Search for the cell housing the specified text and yield its (x, y) center coordinate. 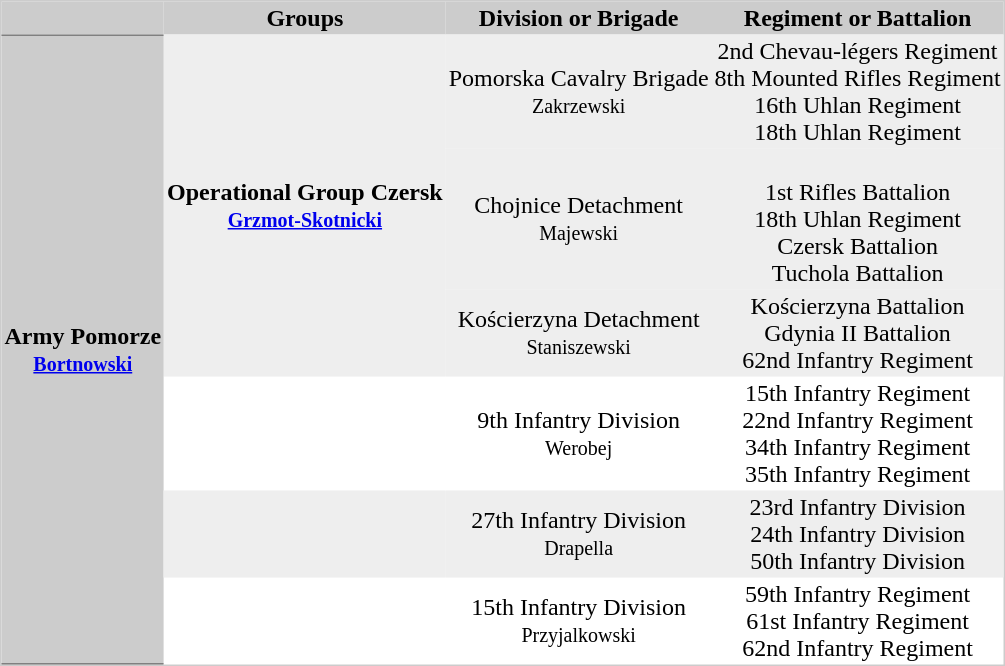
15th Infantry Regiment 22nd Infantry Regiment 34th Infantry Regiment 35th Infantry Regiment (858, 433)
Division or Brigade (579, 18)
15th Infantry Division Przyjalkowski (579, 622)
Army Pomorze Bortnowski (84, 349)
27th Infantry Division Drapella (579, 534)
1st Rifles Battalion 18th Uhlan Regiment Czersk Battalion Tuchola Battalion (858, 218)
2nd Chevau-légers Regiment 8th Mounted Rifles Regiment 16th Uhlan Regiment 18th Uhlan Regiment (858, 91)
23rd Infantry Division 24th Infantry Division 50th Infantry Division (858, 534)
Chojnice Detachment Majewski (579, 218)
9th Infantry Division Werobej (579, 433)
Pomorska Cavalry Brigade Zakrzewski (579, 91)
59th Infantry Regiment 61st Infantry Regiment 62nd Infantry Regiment (858, 622)
Regiment or Battalion (858, 18)
Kościerzyna Battalion Gdynia II Battalion 62nd Infantry Regiment (858, 334)
Operational Group Czersk Grzmot-Skotnicki (305, 205)
Groups (305, 18)
Kościerzyna Detachment Staniszewski (579, 334)
